Return the (x, y) coordinate for the center point of the cell that contains the specified text.  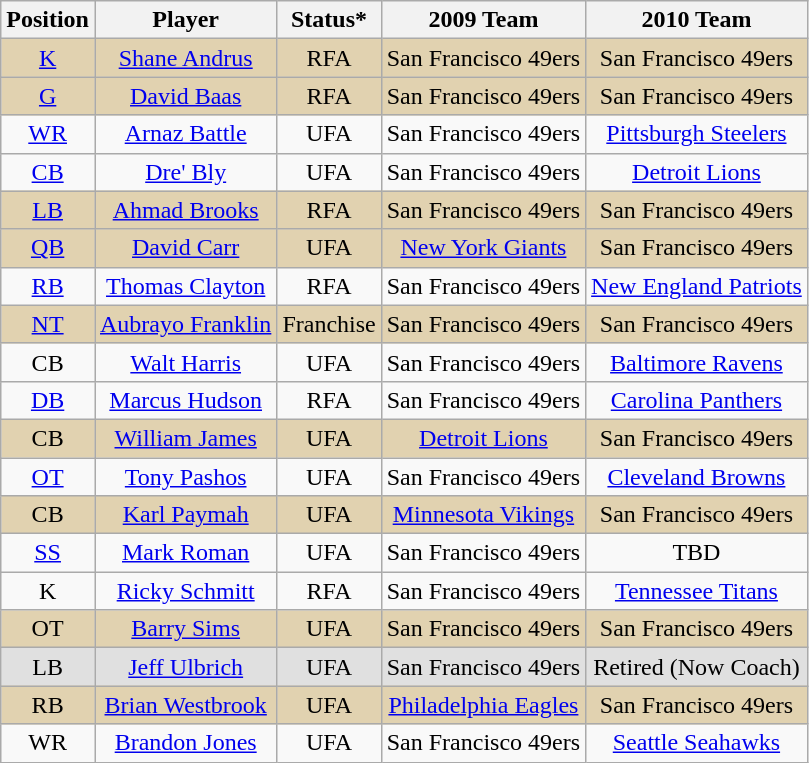
Aubrayo Franklin (185, 324)
Marcus Hudson (185, 400)
2010 Team (697, 20)
Jeff Ulbrich (185, 667)
Pittsburgh Steelers (697, 134)
Arnaz Battle (185, 134)
Player (185, 20)
Retired (Now Coach) (697, 667)
Ahmad Brooks (185, 210)
New England Patriots (697, 286)
Shane Andrus (185, 58)
Philadelphia Eagles (483, 705)
2009 Team (483, 20)
Barry Sims (185, 629)
Baltimore Ravens (697, 362)
Karl Paymah (185, 515)
Position (48, 20)
DB (48, 400)
Mark Roman (185, 553)
William James (185, 438)
Status* (329, 20)
Ricky Schmitt (185, 591)
Brian Westbrook (185, 705)
Tony Pashos (185, 477)
Cleveland Browns (697, 477)
David Carr (185, 248)
Minnesota Vikings (483, 515)
SS (48, 553)
Dre' Bly (185, 172)
Thomas Clayton (185, 286)
Franchise (329, 324)
Seattle Seahawks (697, 743)
Brandon Jones (185, 743)
Walt Harris (185, 362)
QB (48, 248)
G (48, 96)
TBD (697, 553)
Carolina Panthers (697, 400)
NT (48, 324)
Tennessee Titans (697, 591)
New York Giants (483, 248)
David Baas (185, 96)
